Search for the cell housing the specified text and yield its [X, Y] center coordinate. 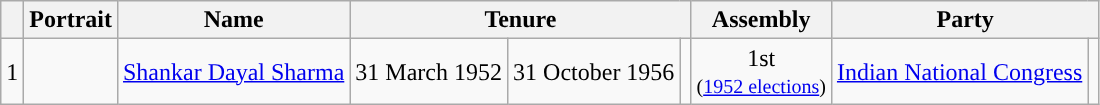
31 March 1952 [429, 72]
1st(1952 elections) [761, 72]
31 October 1956 [594, 72]
Shankar Dayal Sharma [233, 72]
Name [233, 20]
Tenure [520, 20]
Party [964, 20]
Assembly [761, 20]
Indian National Congress [959, 72]
1 [12, 72]
Portrait [71, 20]
